For the text-containing cell, return its midpoint in (X, Y) coordinate format. 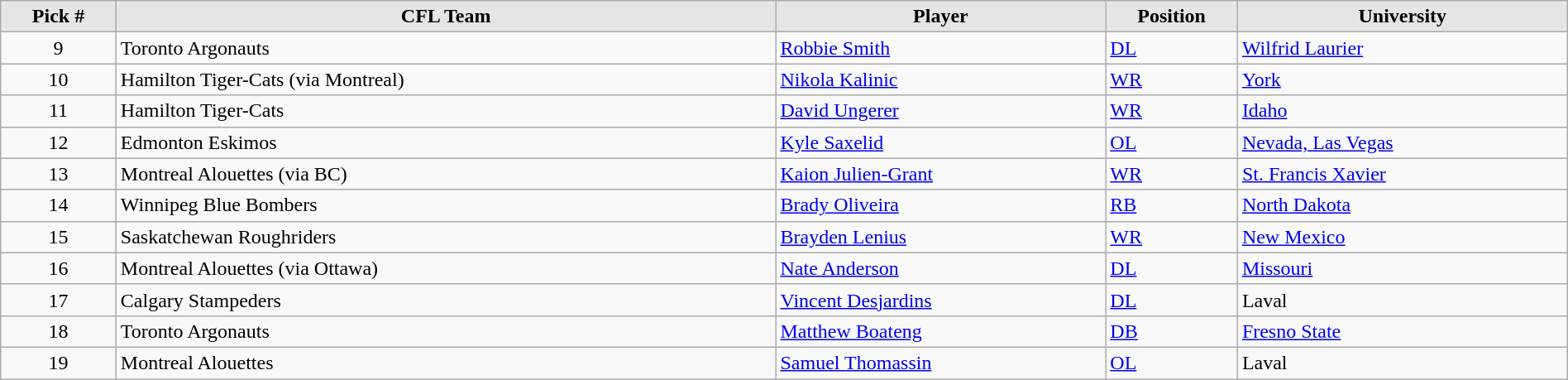
16 (59, 268)
DB (1172, 331)
15 (59, 237)
RB (1172, 205)
Idaho (1403, 111)
Winnipeg Blue Bombers (446, 205)
Edmonton Eskimos (446, 142)
Wilfrid Laurier (1403, 48)
Pick # (59, 17)
17 (59, 300)
Fresno State (1403, 331)
Hamilton Tiger-Cats (446, 111)
Vincent Desjardins (941, 300)
CFL Team (446, 17)
Matthew Boateng (941, 331)
Montreal Alouettes (via BC) (446, 174)
Calgary Stampeders (446, 300)
Nate Anderson (941, 268)
12 (59, 142)
18 (59, 331)
University (1403, 17)
Nikola Kalinic (941, 79)
Brayden Lenius (941, 237)
Player (941, 17)
Missouri (1403, 268)
Montreal Alouettes (446, 363)
Brady Oliveira (941, 205)
New Mexico (1403, 237)
Montreal Alouettes (via Ottawa) (446, 268)
11 (59, 111)
10 (59, 79)
Saskatchewan Roughriders (446, 237)
Position (1172, 17)
Robbie Smith (941, 48)
St. Francis Xavier (1403, 174)
Kaion Julien-Grant (941, 174)
14 (59, 205)
19 (59, 363)
13 (59, 174)
Samuel Thomassin (941, 363)
Hamilton Tiger-Cats (via Montreal) (446, 79)
David Ungerer (941, 111)
9 (59, 48)
Kyle Saxelid (941, 142)
North Dakota (1403, 205)
York (1403, 79)
Nevada, Las Vegas (1403, 142)
